Pinpoint the cell where the given text exists, returning its (X, Y) midpoint coordinate. 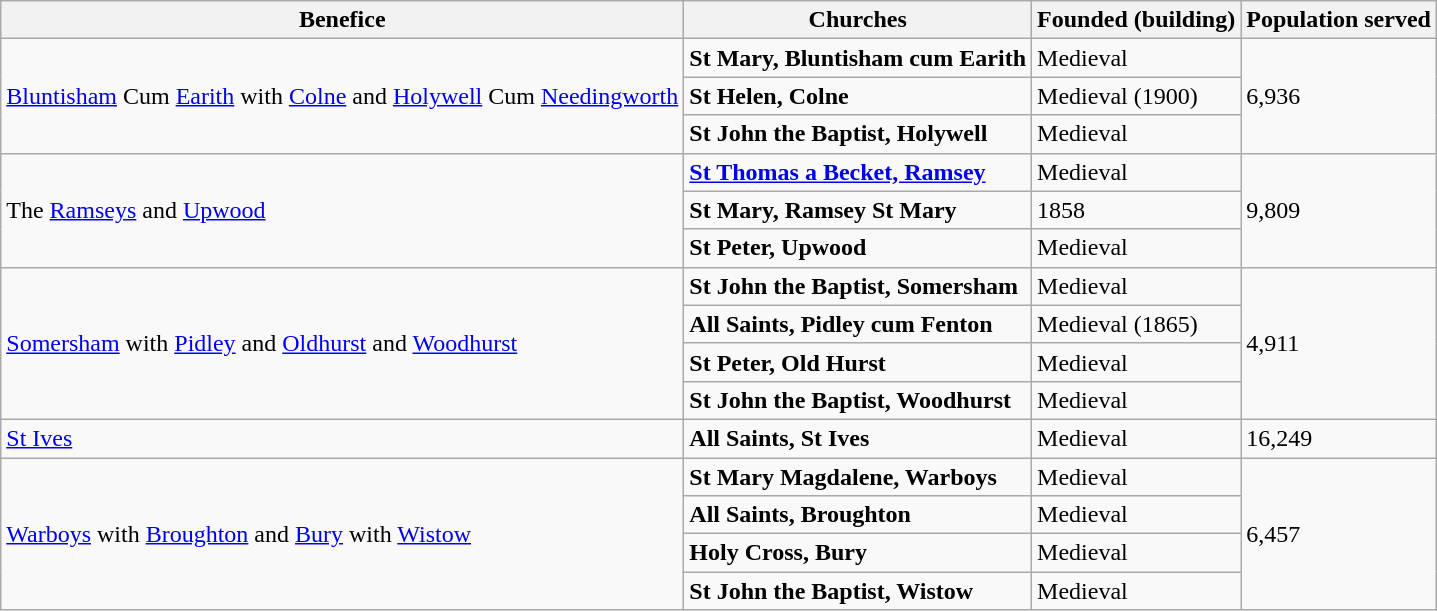
The Ramseys and Upwood (342, 210)
St Peter, Old Hurst (858, 362)
St Ives (342, 438)
4,911 (1339, 343)
Churches (858, 20)
Benefice (342, 20)
9,809 (1339, 210)
St John the Baptist, Woodhurst (858, 400)
Bluntisham Cum Earith with Colne and Holywell Cum Needingworth (342, 96)
16,249 (1339, 438)
St Mary Magdalene, Warboys (858, 477)
Population served (1339, 20)
6,457 (1339, 534)
Warboys with Broughton and Bury with Wistow (342, 534)
All Saints, St Ives (858, 438)
All Saints, Pidley cum Fenton (858, 324)
St Mary, Ramsey St Mary (858, 210)
6,936 (1339, 96)
St John the Baptist, Somersham (858, 286)
Holy Cross, Bury (858, 553)
St Thomas a Becket, Ramsey (858, 172)
St Mary, Bluntisham cum Earith (858, 58)
Medieval (1865) (1136, 324)
St John the Baptist, Holywell (858, 134)
St John the Baptist, Wistow (858, 591)
St Peter, Upwood (858, 248)
All Saints, Broughton (858, 515)
Somersham with Pidley and Oldhurst and Woodhurst (342, 343)
1858 (1136, 210)
Medieval (1900) (1136, 96)
St Helen, Colne (858, 96)
Founded (building) (1136, 20)
